Return [x, y] of the center of cell containing provided text 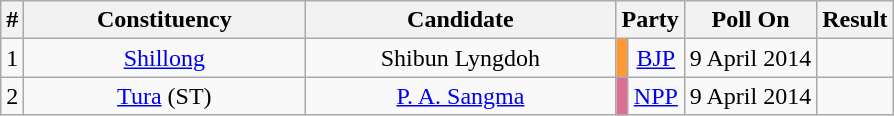
Candidate [460, 20]
Shibun Lyngdoh [460, 58]
Result [855, 20]
NPP [656, 96]
Poll On [750, 20]
Shillong [164, 58]
Tura (ST) [164, 96]
BJP [656, 58]
P. A. Sangma [460, 96]
# [12, 20]
Party [650, 20]
Constituency [164, 20]
1 [12, 58]
2 [12, 96]
